Return [X, Y] of the center of cell containing provided text 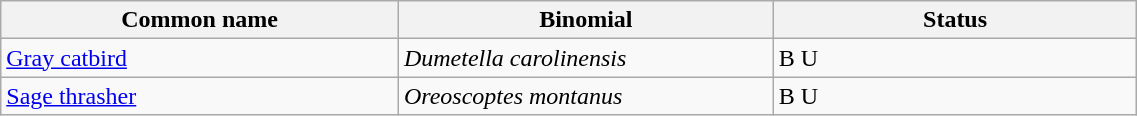
Oreoscoptes montanus [586, 96]
Status [955, 20]
Gray catbird [200, 58]
Binomial [586, 20]
Dumetella carolinensis [586, 58]
Sage thrasher [200, 96]
Common name [200, 20]
